Capture the cell that displays the provided text and extract its [x, y] central coordinate. 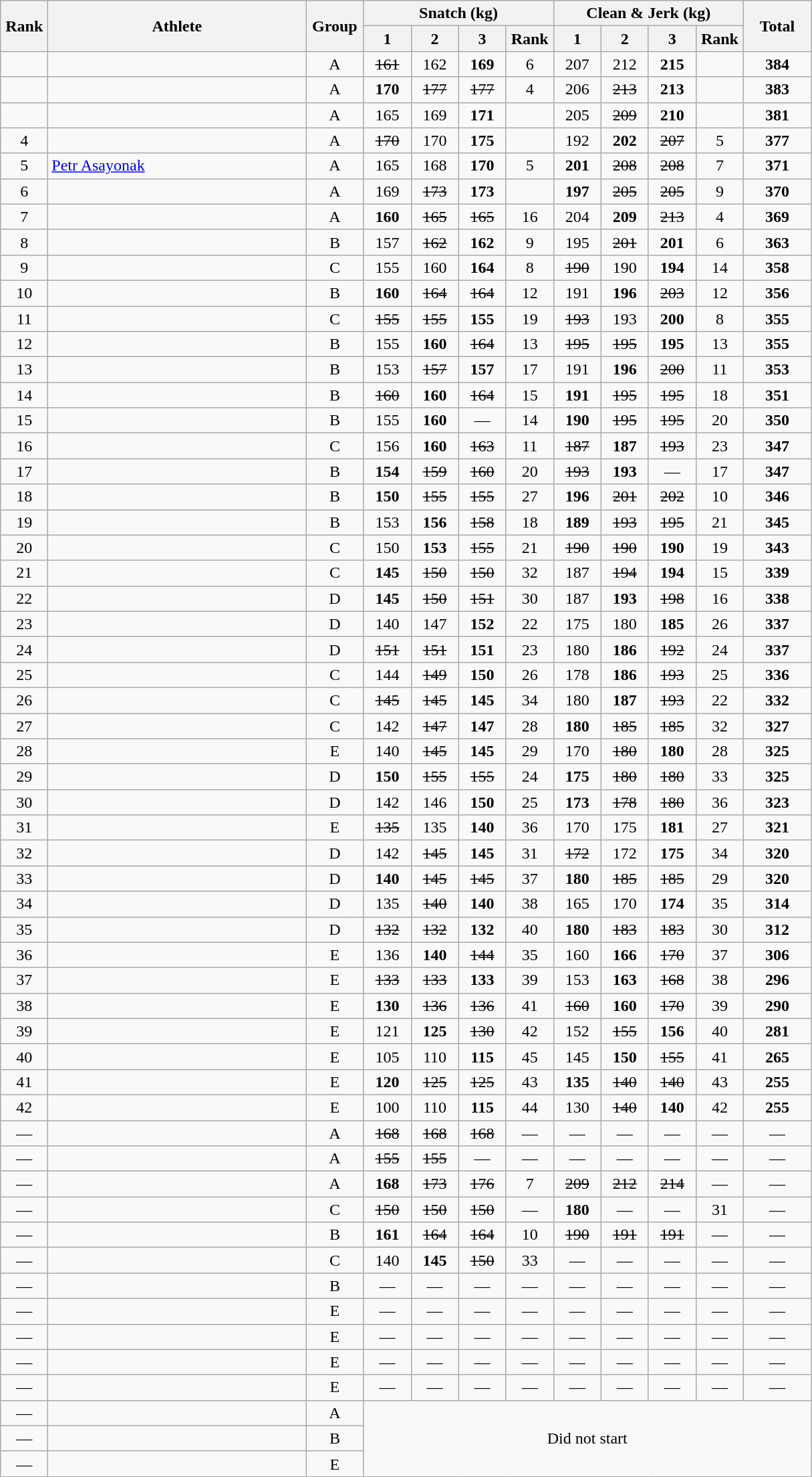
363 [777, 242]
338 [777, 598]
198 [672, 598]
166 [624, 955]
346 [777, 497]
121 [388, 1031]
296 [777, 980]
149 [434, 675]
265 [777, 1056]
206 [577, 90]
327 [777, 725]
Snatch (kg) [458, 13]
214 [672, 1184]
171 [483, 115]
Group [335, 26]
159 [434, 471]
370 [777, 191]
105 [388, 1056]
369 [777, 217]
336 [777, 675]
356 [777, 293]
345 [777, 522]
Clean & Jerk (kg) [648, 13]
332 [777, 700]
154 [388, 471]
Petr Asayonak [177, 166]
100 [388, 1107]
312 [777, 929]
323 [777, 802]
314 [777, 904]
383 [777, 90]
371 [777, 166]
306 [777, 955]
339 [777, 573]
381 [777, 115]
174 [672, 904]
210 [672, 115]
215 [672, 64]
343 [777, 548]
384 [777, 64]
Total [777, 26]
358 [777, 267]
189 [577, 522]
176 [483, 1184]
353 [777, 370]
281 [777, 1031]
181 [672, 828]
350 [777, 421]
290 [777, 1006]
44 [529, 1107]
204 [577, 217]
146 [434, 802]
197 [577, 191]
158 [483, 522]
377 [777, 140]
Did not start [587, 1438]
351 [777, 395]
203 [672, 293]
45 [529, 1056]
120 [388, 1082]
Athlete [177, 26]
321 [777, 828]
